Search for the cell housing the specified text and yield its [x, y] center coordinate. 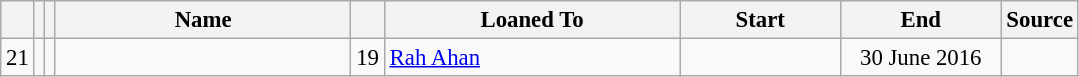
Name [203, 20]
Start [760, 20]
30 June 2016 [920, 58]
21 [18, 58]
Loaned To [532, 20]
Source [1040, 20]
Rah Ahan [532, 58]
End [920, 20]
19 [368, 58]
